Determine the (x, y) coordinate at the center of the cell enclosing the given text.  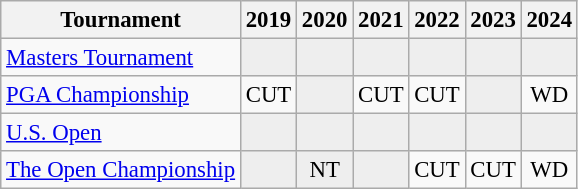
2019 (268, 20)
PGA Championship (121, 95)
U.S. Open (121, 133)
2023 (493, 20)
2020 (325, 20)
The Open Championship (121, 170)
2024 (549, 20)
2022 (437, 20)
Tournament (121, 20)
2021 (381, 20)
Masters Tournament (121, 58)
NT (325, 170)
